Determine the (X, Y) coordinate at the center of the cell enclosing the given text.  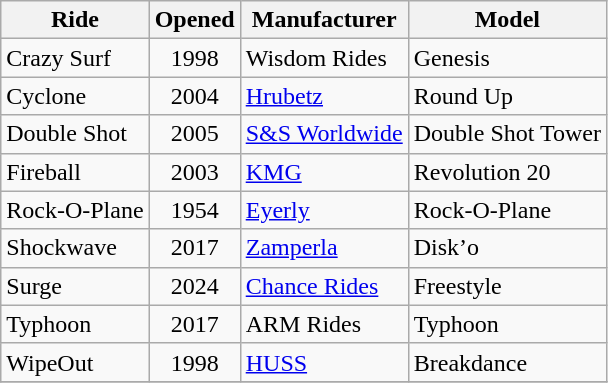
Eyerly (324, 210)
Freestyle (507, 286)
2003 (194, 172)
ARM Rides (324, 324)
Breakdance (507, 362)
2004 (194, 96)
Disk’o (507, 248)
Double Shot (75, 134)
1954 (194, 210)
Zamperla (324, 248)
Crazy Surf (75, 58)
Double Shot Tower (507, 134)
Wisdom Rides (324, 58)
Hrubetz (324, 96)
HUSS (324, 362)
Shockwave (75, 248)
Manufacturer (324, 20)
2024 (194, 286)
Revolution 20 (507, 172)
Ride (75, 20)
Surge (75, 286)
Cyclone (75, 96)
WipeOut (75, 362)
2005 (194, 134)
Model (507, 20)
S&S Worldwide (324, 134)
KMG (324, 172)
Opened (194, 20)
Fireball (75, 172)
Chance Rides (324, 286)
Genesis (507, 58)
Round Up (507, 96)
